Find where the given text appears and provide that cell's center as (X, Y) coordinate. 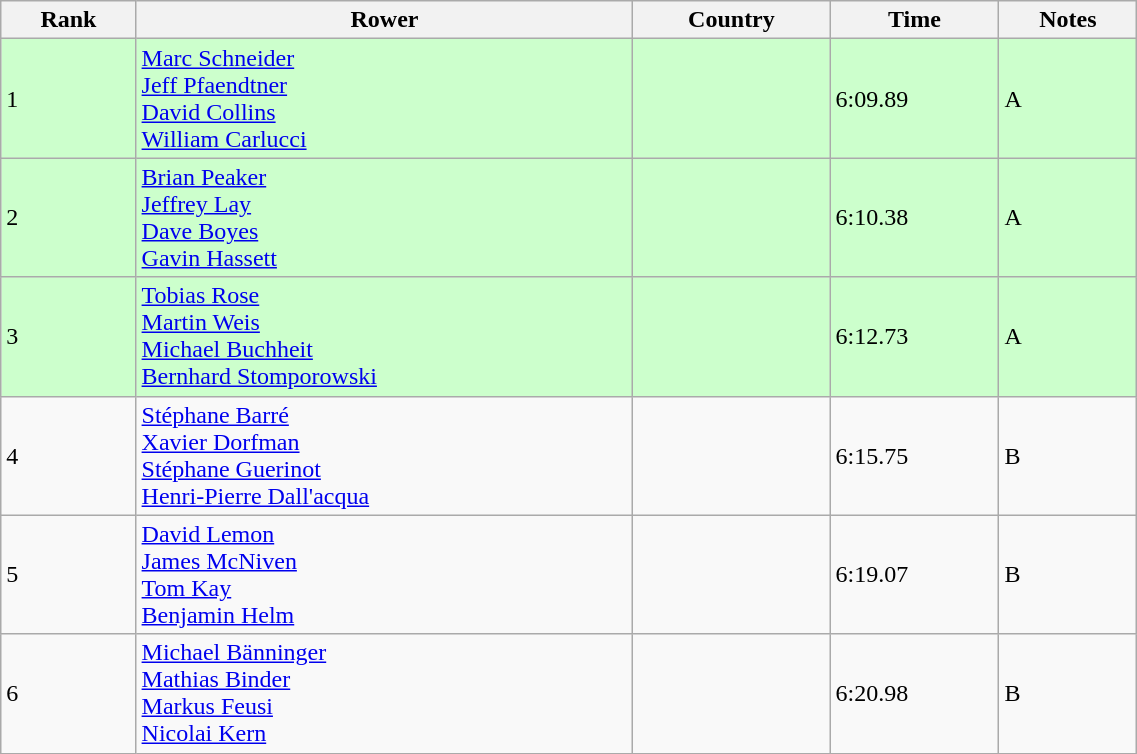
Brian PeakerJeffrey LayDave BoyesGavin Hassett (384, 218)
3 (68, 336)
4 (68, 456)
Tobias RoseMartin WeisMichael BuchheitBernhard Stomporowski (384, 336)
Stéphane BarréXavier DorfmanStéphane GuerinotHenri-Pierre Dall'acqua (384, 456)
Marc SchneiderJeff PfaendtnerDavid CollinsWilliam Carlucci (384, 98)
5 (68, 574)
David LemonJames McNivenTom KayBenjamin Helm (384, 574)
6:10.38 (914, 218)
6:19.07 (914, 574)
1 (68, 98)
Rank (68, 20)
Time (914, 20)
6 (68, 694)
Rower (384, 20)
Country (732, 20)
Notes (1068, 20)
2 (68, 218)
Michael BänningerMathias BinderMarkus FeusiNicolai Kern (384, 694)
6:12.73 (914, 336)
6:09.89 (914, 98)
6:20.98 (914, 694)
6:15.75 (914, 456)
